Determine the (x, y) coordinate at the center of the cell enclosing the given text.  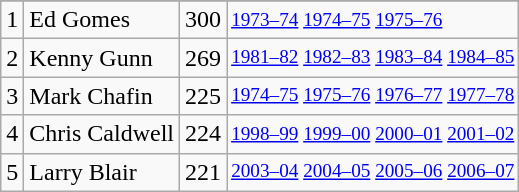
225 (204, 96)
1974–75 1975–76 1976–77 1977–78 (373, 96)
2 (12, 58)
1998–99 1999–00 2000–01 2001–02 (373, 134)
224 (204, 134)
Kenny Gunn (102, 58)
Mark Chafin (102, 96)
221 (204, 172)
Chris Caldwell (102, 134)
4 (12, 134)
3 (12, 96)
1981–82 1982–83 1983–84 1984–85 (373, 58)
269 (204, 58)
1 (12, 20)
Larry Blair (102, 172)
Ed Gomes (102, 20)
5 (12, 172)
2003–04 2004–05 2005–06 2006–07 (373, 172)
1973–74 1974–75 1975–76 (373, 20)
300 (204, 20)
